Return (X, Y) of the center of cell containing provided text 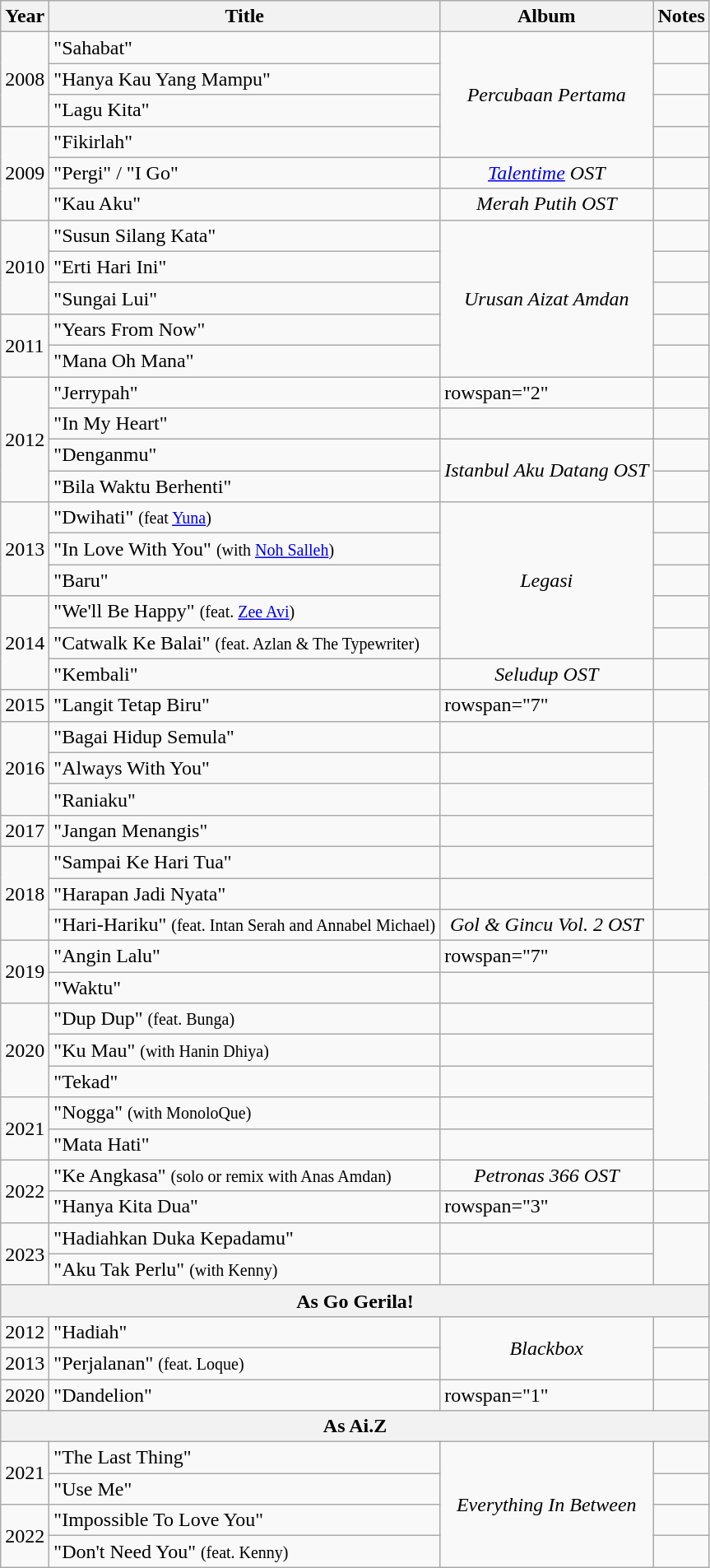
Everything In Between (546, 1505)
"Hanya Kau Yang Mampu" (245, 79)
"Years From Now" (245, 329)
Percubaan Pertama (546, 95)
Year (25, 16)
"Mana Oh Mana" (245, 361)
"Pergi" / "I Go" (245, 173)
Petronas 366 OST (546, 1175)
"Susun Silang Kata" (245, 235)
Title (245, 16)
"The Last Thing" (245, 1458)
"Erti Hari Ini" (245, 267)
rowspan="1" (546, 1395)
"Jerrypah" (245, 393)
rowspan="3" (546, 1207)
"Raniaku" (245, 799)
"Waktu" (245, 988)
"Hanya Kita Dua" (245, 1207)
2018 (25, 893)
"Kau Aku" (245, 204)
"Angin Lalu" (245, 956)
"Ku Mau" (with Hanin Dhiya) (245, 1050)
"We'll Be Happy" (feat. Zee Avi) (245, 612)
"Hari-Hariku" (feat. Intan Serah and Annabel Michael) (245, 925)
"Dwihati" (feat Yuna) (245, 518)
2011 (25, 345)
Gol & Gincu Vol. 2 OST (546, 925)
"Use Me" (245, 1489)
"Tekad" (245, 1082)
"Nogga" (with MonoloQue) (245, 1113)
"Aku Tak Perlu" (with Kenny) (245, 1269)
"Dup Dup" (feat. Bunga) (245, 1019)
"In Love With You" (with Noh Salleh) (245, 549)
"Hadiahkan Duka Kepadamu" (245, 1238)
"Dandelion" (245, 1395)
Talentime OST (546, 173)
2009 (25, 173)
"Lagu Kita" (245, 110)
"Catwalk Ke Balai" (feat. Azlan & The Typewriter) (245, 643)
As Ai.Z (355, 1426)
"Always With You" (245, 768)
"Mata Hati" (245, 1144)
2015 (25, 705)
As Go Gerila! (355, 1300)
"Impossible To Love You" (245, 1520)
"Bila Waktu Berhenti" (245, 486)
"Sungai Lui" (245, 298)
"Perjalanan" (feat. Loque) (245, 1363)
"Baru" (245, 580)
"Harapan Jadi Nyata" (245, 893)
2014 (25, 643)
"Jangan Menangis" (245, 831)
"Don't Need You" (feat. Kenny) (245, 1552)
"Fikirlah" (245, 142)
Urusan Aizat Amdan (546, 298)
Istanbul Aku Datang OST (546, 471)
"Denganmu" (245, 455)
2008 (25, 79)
Album (546, 16)
"Langit Tetap Biru" (245, 705)
2017 (25, 831)
"In My Heart" (245, 424)
2019 (25, 972)
rowspan="2" (546, 393)
Seludup OST (546, 674)
Notes (681, 16)
2023 (25, 1254)
Merah Putih OST (546, 204)
Blackbox (546, 1347)
2010 (25, 267)
"Ke Angkasa" (solo or remix with Anas Amdan) (245, 1175)
"Kembali" (245, 674)
"Sahabat" (245, 48)
"Sampai Ke Hari Tua" (245, 862)
2016 (25, 768)
"Hadiah" (245, 1332)
Legasi (546, 580)
"Bagai Hidup Semula" (245, 737)
